Search for the cell housing the specified text and yield its (x, y) center coordinate. 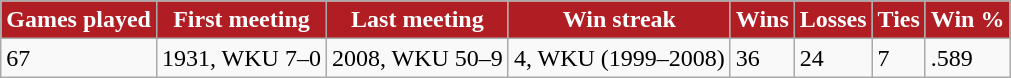
Win streak (619, 20)
1931, WKU 7–0 (241, 58)
Ties (898, 20)
Last meeting (417, 20)
Wins (762, 20)
Win % (968, 20)
24 (833, 58)
Games played (79, 20)
36 (762, 58)
First meeting (241, 20)
2008, WKU 50–9 (417, 58)
4, WKU (1999–2008) (619, 58)
67 (79, 58)
Losses (833, 20)
7 (898, 58)
.589 (968, 58)
